Detect which cell encompasses the target text, then output its (X, Y) center coordinate. 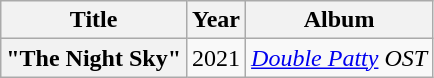
Title (94, 20)
"The Night Sky" (94, 58)
2021 (216, 58)
Year (216, 20)
Album (340, 20)
Double Patty OST (340, 58)
